Pinpoint the cell where the given text exists, returning its [x, y] midpoint coordinate. 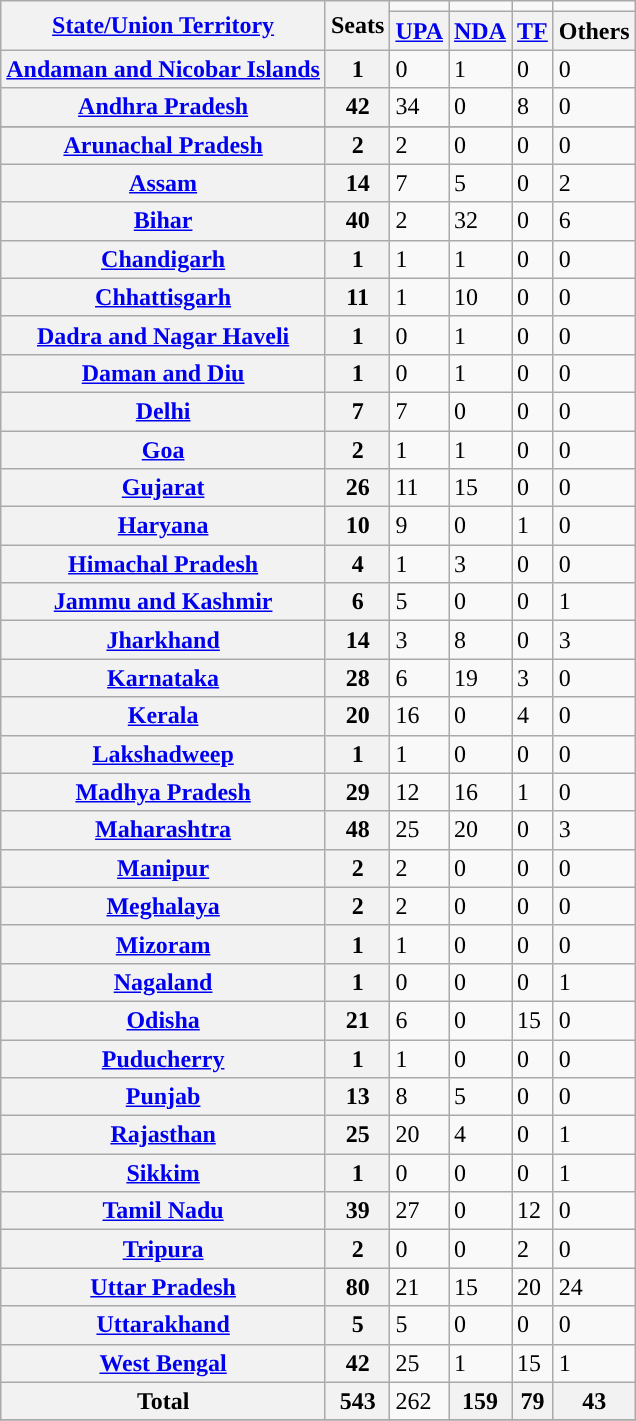
Punjab [164, 1097]
Jammu and Kashmir [164, 602]
19 [480, 678]
27 [420, 1211]
40 [357, 221]
28 [357, 678]
29 [357, 792]
Jharkhand [164, 640]
Gujarat [164, 488]
Tripura [164, 1249]
34 [420, 107]
West Bengal [164, 1363]
Total [164, 1401]
159 [480, 1401]
48 [357, 830]
Bihar [164, 221]
Others [594, 31]
Manipur [164, 868]
Andaman and Nicobar Islands [164, 69]
13 [357, 1097]
Seats [357, 26]
Tamil Nadu [164, 1211]
Dadra and Nagar Haveli [164, 335]
Uttar Pradesh [164, 1287]
Rajasthan [164, 1135]
Karnataka [164, 678]
Lakshadweep [164, 754]
Nagaland [164, 982]
9 [420, 526]
26 [357, 488]
Meghalaya [164, 906]
Madhya Pradesh [164, 792]
Uttarakhand [164, 1325]
Himachal Pradesh [164, 564]
262 [420, 1401]
Puducherry [164, 1059]
543 [357, 1401]
Assam [164, 183]
Maharashtra [164, 830]
Delhi [164, 411]
Goa [164, 449]
Daman and Diu [164, 373]
Haryana [164, 526]
Andhra Pradesh [164, 107]
32 [480, 221]
24 [594, 1287]
State/Union Territory [164, 26]
39 [357, 1211]
Chhattisgarh [164, 297]
80 [357, 1287]
NDA [480, 31]
79 [533, 1401]
UPA [420, 31]
TF [533, 31]
43 [594, 1401]
Mizoram [164, 944]
Odisha [164, 1020]
Arunachal Pradesh [164, 145]
Kerala [164, 716]
Sikkim [164, 1173]
Chandigarh [164, 259]
